Find where the given text appears and provide that cell's center as (x, y) coordinate. 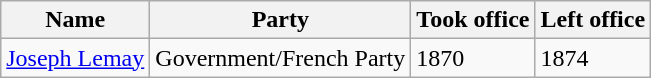
Government/French Party (280, 58)
Party (280, 20)
1870 (473, 58)
Joseph Lemay (76, 58)
Left office (593, 20)
Name (76, 20)
Took office (473, 20)
1874 (593, 58)
